Pinpoint the cell where the given text exists, returning its (x, y) midpoint coordinate. 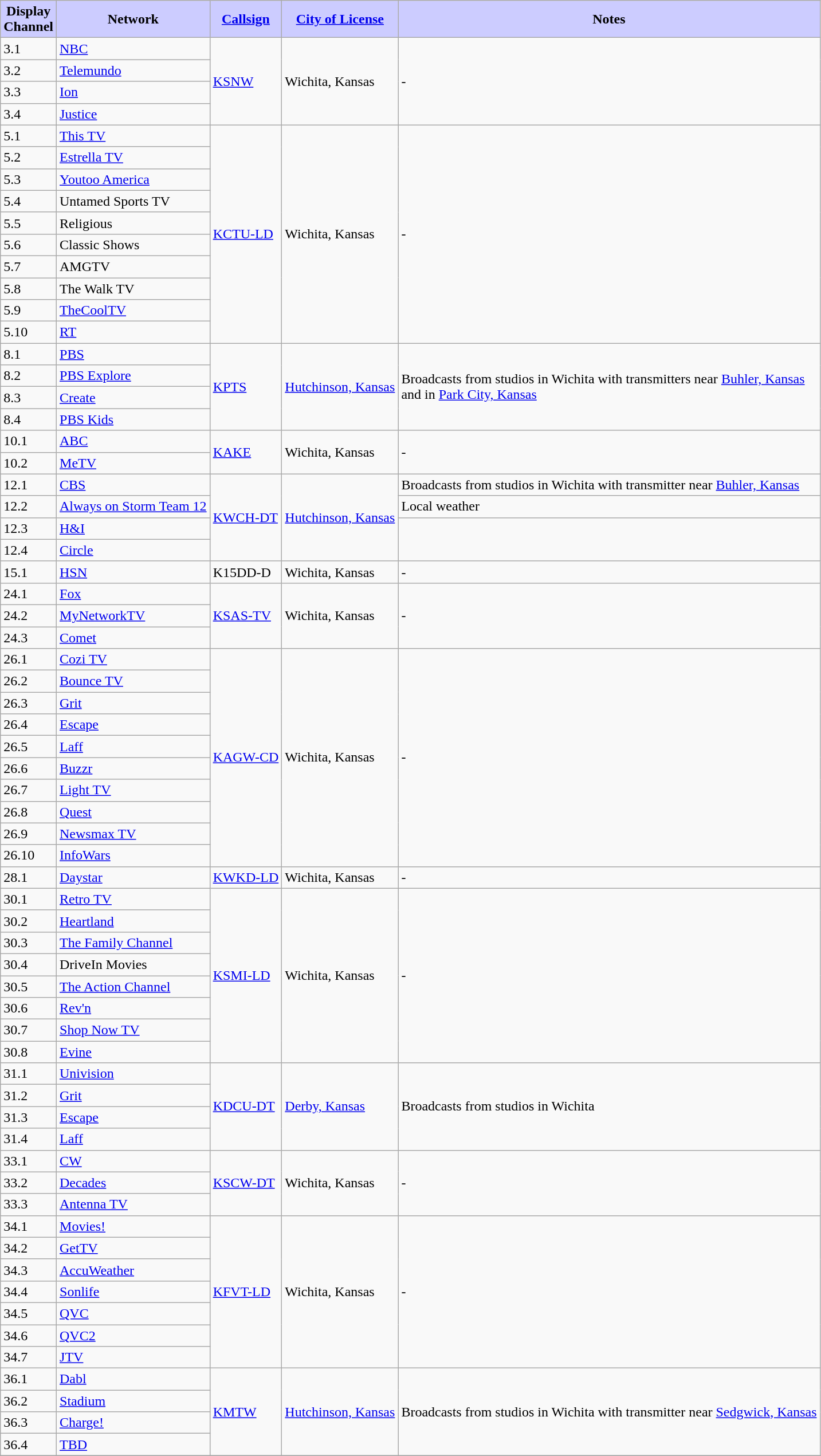
Cozi TV (133, 660)
InfoWars (133, 855)
MeTV (133, 463)
26.4 (29, 725)
36.4 (29, 1445)
Always on Storm Team 12 (133, 507)
3.1 (29, 49)
30.7 (29, 1030)
NBC (133, 49)
26.8 (29, 812)
Newsmax TV (133, 834)
DisplayChannel (29, 19)
8.2 (29, 376)
3.4 (29, 114)
JTV (133, 1357)
ABC (133, 441)
5.3 (29, 179)
36.3 (29, 1423)
Bounce TV (133, 681)
12.4 (29, 550)
34.2 (29, 1248)
Justice (133, 114)
5.10 (29, 332)
Broadcasts from studios in Wichita (609, 1106)
Daystar (133, 877)
City of License (340, 19)
The Family Channel (133, 943)
5.8 (29, 288)
KSAS-TV (246, 615)
26.7 (29, 790)
33.1 (29, 1161)
Fox (133, 594)
12.2 (29, 507)
KWCH-DT (246, 517)
26.3 (29, 703)
K15DD-D (246, 572)
30.6 (29, 1008)
12.3 (29, 528)
KDCU-DT (246, 1106)
10.1 (29, 441)
28.1 (29, 877)
Stadium (133, 1401)
34.6 (29, 1336)
Callsign (246, 19)
34.7 (29, 1357)
Untamed Sports TV (133, 201)
Sonlife (133, 1292)
TheCoolTV (133, 311)
TBD (133, 1445)
3.2 (29, 70)
3.3 (29, 92)
5.6 (29, 245)
Religious (133, 223)
Classic Shows (133, 245)
5.2 (29, 158)
10.2 (29, 463)
KCTU-LD (246, 234)
This TV (133, 136)
34.1 (29, 1226)
Univision (133, 1074)
34.3 (29, 1270)
H&I (133, 528)
24.3 (29, 638)
KSNW (246, 81)
KSCW-DT (246, 1183)
PBS Explore (133, 376)
QVC2 (133, 1336)
Heartland (133, 921)
Circle (133, 550)
GetTV (133, 1248)
KSMI-LD (246, 975)
5.9 (29, 311)
Broadcasts from studios in Wichita with transmitter near Sedgwick, Kansas (609, 1412)
Comet (133, 638)
Dabl (133, 1379)
36.1 (29, 1379)
AccuWeather (133, 1270)
Buzzr (133, 768)
KMTW (246, 1412)
5.4 (29, 201)
Create (133, 398)
15.1 (29, 572)
KWKD-LD (246, 877)
26.2 (29, 681)
Notes (609, 19)
31.1 (29, 1074)
PBS Kids (133, 419)
Broadcasts from studios in Wichita with transmitter near Buhler, Kansas (609, 485)
24.1 (29, 594)
Derby, Kansas (340, 1106)
31.2 (29, 1096)
Movies! (133, 1226)
Network (133, 19)
30.2 (29, 921)
24.2 (29, 615)
KFVT-LD (246, 1292)
33.3 (29, 1204)
Quest (133, 812)
36.2 (29, 1401)
KAKE (246, 452)
5.1 (29, 136)
34.5 (29, 1313)
31.3 (29, 1117)
QVC (133, 1313)
Retro TV (133, 899)
30.4 (29, 964)
Rev'n (133, 1008)
HSN (133, 572)
Light TV (133, 790)
26.10 (29, 855)
KAGW-CD (246, 758)
DriveIn Movies (133, 964)
26.5 (29, 747)
RT (133, 332)
Ion (133, 92)
30.3 (29, 943)
30.8 (29, 1052)
30.5 (29, 986)
Charge! (133, 1423)
31.4 (29, 1139)
Broadcasts from studios in Wichita with transmitters near Buhler, Kansasand in Park City, Kansas (609, 387)
26.9 (29, 834)
8.1 (29, 354)
8.3 (29, 398)
MyNetworkTV (133, 615)
8.4 (29, 419)
Evine (133, 1052)
Local weather (609, 507)
AMGTV (133, 266)
Telemundo (133, 70)
CBS (133, 485)
26.1 (29, 660)
33.2 (29, 1183)
Decades (133, 1183)
KPTS (246, 387)
The Walk TV (133, 288)
Youtoo America (133, 179)
Shop Now TV (133, 1030)
5.7 (29, 266)
26.6 (29, 768)
5.5 (29, 223)
30.1 (29, 899)
The Action Channel (133, 986)
CW (133, 1161)
34.4 (29, 1292)
Estrella TV (133, 158)
PBS (133, 354)
Antenna TV (133, 1204)
12.1 (29, 485)
